Pinpoint the cell where the given text exists, returning its (x, y) midpoint coordinate. 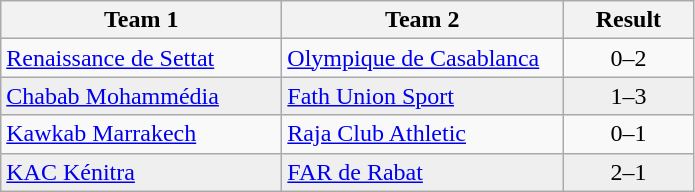
0–1 (628, 134)
0–2 (628, 58)
Raja Club Athletic (422, 134)
Olympique de Casablanca (422, 58)
Team 1 (142, 20)
KAC Kénitra (142, 172)
Chabab Mohammédia (142, 96)
Result (628, 20)
FAR de Rabat (422, 172)
2–1 (628, 172)
1–3 (628, 96)
Kawkab Marrakech (142, 134)
Fath Union Sport (422, 96)
Renaissance de Settat (142, 58)
Team 2 (422, 20)
